Search for the cell housing the specified text and yield its (X, Y) center coordinate. 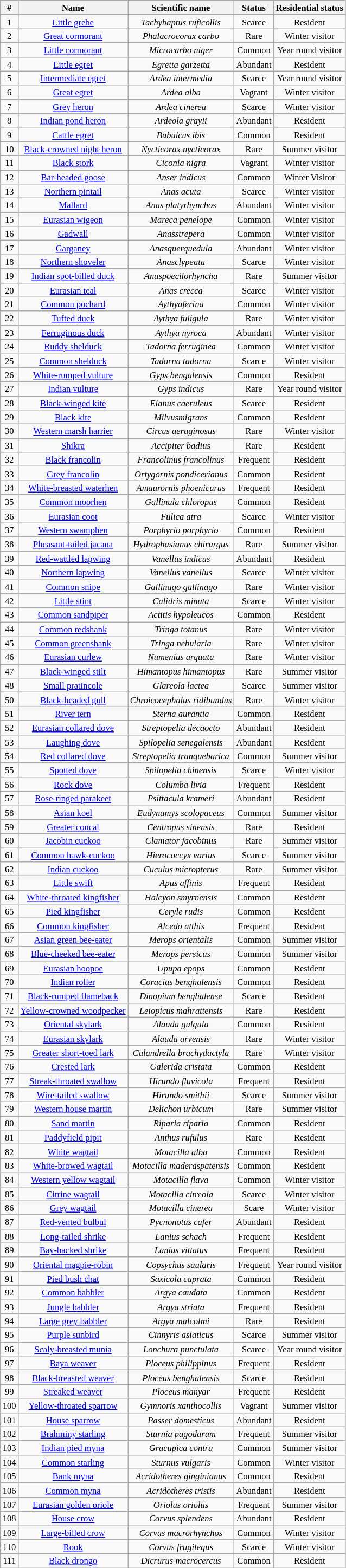
58 (10, 812)
Asian koel (73, 812)
Phalacrocorax carbo (181, 36)
Anser indicus (181, 177)
106 (10, 1490)
Acridotheres ginginianus (181, 1476)
Vanellus indicus (181, 558)
Alauda arvensis (181, 1038)
19 (10, 276)
62 (10, 869)
Cuculus micropterus (181, 869)
Ploceus philippinus (181, 1363)
75 (10, 1052)
42 (10, 600)
Calidris minuta (181, 600)
29 (10, 417)
70 (10, 982)
Indian roller (73, 982)
Common snipe (73, 586)
Common pochard (73, 304)
Tadorna ferruginea (181, 346)
107 (10, 1504)
Ortygornis pondicerianus (181, 474)
Wire-tailed swallow (73, 1095)
Common babbler (73, 1292)
Argya malcolmi (181, 1321)
91 (10, 1278)
Eurasian collared dove (73, 728)
88 (10, 1236)
Western yellow wagtail (73, 1180)
14 (10, 205)
Bay-backed shrike (73, 1250)
7 (10, 106)
Tachybaptus ruficollis (181, 22)
64 (10, 897)
House sparrow (73, 1420)
Glareola lactea (181, 685)
Halcyon smyrnensis (181, 897)
Jacobin cuckoo (73, 840)
73 (10, 1024)
17 (10, 248)
8 (10, 120)
37 (10, 530)
Black-rumped flameback (73, 996)
13 (10, 191)
Western house martin (73, 1109)
Black-winged kite (73, 403)
Laughing dove (73, 742)
Indian spot-billed duck (73, 276)
Motacilla citreola (181, 1194)
Hirundo smithii (181, 1095)
45 (10, 643)
Milvusmigrans (181, 417)
Oriental skylark (73, 1024)
68 (10, 954)
102 (10, 1434)
2 (10, 36)
Tadorna tadorna (181, 360)
25 (10, 360)
Black-crowned night heron (73, 148)
95 (10, 1335)
Greater coucal (73, 826)
52 (10, 728)
Anaspoecilorhyncha (181, 276)
Red-wattled lapwing (73, 558)
Lanius vittatus (181, 1250)
Egretta garzetta (181, 64)
20 (10, 290)
34 (10, 488)
Vanellus vanellus (181, 572)
Upupa epops (181, 968)
Lonchura punctulata (181, 1349)
22 (10, 318)
Hirundo fluvicola (181, 1081)
Actitis hypoleucos (181, 614)
Eurasian curlew (73, 657)
50 (10, 699)
Merops orientalis (181, 939)
Ploceus manyar (181, 1391)
Common myna (73, 1490)
Common kingfisher (73, 925)
Scare (254, 1208)
Gallinula chloropus (181, 502)
105 (10, 1476)
Acridotheres tristis (181, 1490)
53 (10, 742)
80 (10, 1123)
Indian vulture (73, 388)
Apus affinis (181, 883)
41 (10, 586)
Indian cuckoo (73, 869)
Calandrella brachydactyla (181, 1052)
81 (10, 1137)
72 (10, 1010)
Grey wagtail (73, 1208)
Name (73, 8)
4 (10, 64)
Motacilla cinerea (181, 1208)
94 (10, 1321)
5 (10, 78)
27 (10, 388)
Shikra (73, 445)
Merops persicus (181, 954)
Alcedo atthis (181, 925)
Bank myna (73, 1476)
Blue-cheeked bee-eater (73, 954)
77 (10, 1081)
Elanus caeruleus (181, 403)
84 (10, 1180)
Cinnyris asiaticus (181, 1335)
Common shelduck (73, 360)
39 (10, 558)
Jungle babbler (73, 1306)
Gymnoris xanthocollis (181, 1405)
87 (10, 1222)
Copsychus saularis (181, 1264)
33 (10, 474)
Grey heron (73, 106)
21 (10, 304)
Eurasian skylark (73, 1038)
# (10, 8)
Saxicola caprata (181, 1278)
Galerida cristata (181, 1066)
Indian pond heron (73, 120)
61 (10, 854)
Common sandpiper (73, 614)
Intermediate egret (73, 78)
Sand martin (73, 1123)
47 (10, 671)
Black francolin (73, 459)
101 (10, 1420)
Common starling (73, 1462)
Ardeola grayii (181, 120)
Corvus macrorhynchos (181, 1533)
Long-tailed shrike (73, 1236)
99 (10, 1391)
Lanius schach (181, 1236)
Little grebe (73, 22)
Circus aeruginosus (181, 431)
Nycticorax nycticorax (181, 148)
76 (10, 1066)
Fulica atra (181, 516)
Gadwall (73, 234)
109 (10, 1533)
Eurasian golden oriole (73, 1504)
Spilopelia chinensis (181, 770)
59 (10, 826)
43 (10, 614)
66 (10, 925)
Large grey babbler (73, 1321)
Black-headed gull (73, 699)
White-rumped vulture (73, 374)
Anas crecca (181, 290)
Himantopus himantopus (181, 671)
Corvus frugilegus (181, 1547)
Clamator jacobinus (181, 840)
48 (10, 685)
Anthus rufulus (181, 1137)
Aythyaferina (181, 304)
46 (10, 657)
57 (10, 798)
36 (10, 516)
92 (10, 1292)
35 (10, 502)
89 (10, 1250)
103 (10, 1448)
60 (10, 840)
Amaurornis phoenicurus (181, 488)
White-throated kingfisher (73, 897)
15 (10, 219)
10 (10, 148)
White wagtail (73, 1151)
Citrine wagtail (73, 1194)
House crow (73, 1518)
Pied kingfisher (73, 911)
Chroicocephalus ridibundus (181, 699)
Eurasian hoopoe (73, 968)
24 (10, 346)
Sturnia pagodarum (181, 1434)
108 (10, 1518)
Psittacula krameri (181, 798)
Gyps bengalensis (181, 374)
Anasclypeata (181, 262)
Indian pied myna (73, 1448)
Eurasian teal (73, 290)
Black-breasted weaver (73, 1377)
65 (10, 911)
Streptopelia decaocto (181, 728)
44 (10, 629)
Gracupica contra (181, 1448)
56 (10, 784)
Little stint (73, 600)
Scientific name (181, 8)
Bubulcus ibis (181, 134)
28 (10, 403)
97 (10, 1363)
Streaked weaver (73, 1391)
111 (10, 1561)
Rock dove (73, 784)
Delichon urbicum (181, 1109)
86 (10, 1208)
Black kite (73, 417)
Ploceus benghalensis (181, 1377)
Sturnus vulgaris (181, 1462)
30 (10, 431)
90 (10, 1264)
79 (10, 1109)
Black stork (73, 163)
100 (10, 1405)
Red-vented bulbul (73, 1222)
40 (10, 572)
Black drongo (73, 1561)
Francolinus francolinus (181, 459)
12 (10, 177)
Microcarbo niger (181, 50)
Common redshank (73, 629)
38 (10, 544)
Porphyrio porphyrio (181, 530)
Eurasian coot (73, 516)
Gyps indicus (181, 388)
Black-winged stilt (73, 671)
Streak-throated swallow (73, 1081)
Oriental magpie-robin (73, 1264)
Crested lark (73, 1066)
51 (10, 714)
Streptopelia tranquebarica (181, 756)
Alauda gulgula (181, 1024)
Mareca penelope (181, 219)
Passer domesticus (181, 1420)
Rose-ringed parakeet (73, 798)
11 (10, 163)
Small pratincole (73, 685)
Northern pintail (73, 191)
Scaly-breasted munia (73, 1349)
Red collared dove (73, 756)
63 (10, 883)
Ardea alba (181, 92)
9 (10, 134)
Anas acuta (181, 191)
Tringa totanus (181, 629)
Motacilla maderaspatensis (181, 1165)
Great cormorant (73, 36)
Dinopium benghalense (181, 996)
55 (10, 770)
Residential status (310, 8)
16 (10, 234)
Dicrurus macrocercus (181, 1561)
Motacilla flava (181, 1180)
Northern shoveler (73, 262)
6 (10, 92)
Bar-headed goose (73, 177)
67 (10, 939)
78 (10, 1095)
26 (10, 374)
Anasstrepera (181, 234)
Hydrophasianus chirurgus (181, 544)
Little swift (73, 883)
Tringa nebularia (181, 643)
Baya weaver (73, 1363)
Large-billed crow (73, 1533)
River tern (73, 714)
Garganey (73, 248)
Accipiter badius (181, 445)
Spotted dove (73, 770)
Anas platyrhynchos (181, 205)
Brahminy starling (73, 1434)
31 (10, 445)
Sterna aurantia (181, 714)
Coracias benghalensis (181, 982)
Riparia riparia (181, 1123)
Hierococcyx varius (181, 854)
85 (10, 1194)
Great egret (73, 92)
Ardea cinerea (181, 106)
Asian green bee-eater (73, 939)
Cattle egret (73, 134)
Greater short-toed lark (73, 1052)
Ferruginous duck (73, 332)
110 (10, 1547)
White-breasted waterhen (73, 488)
18 (10, 262)
Northern lapwing (73, 572)
74 (10, 1038)
3 (10, 50)
98 (10, 1377)
104 (10, 1462)
Little egret (73, 64)
Common moorhen (73, 502)
Yellow-crowned woodpecker (73, 1010)
Mallard (73, 205)
Western marsh harrier (73, 431)
32 (10, 459)
Centropus sinensis (181, 826)
Leiopicus mahrattensis (181, 1010)
82 (10, 1151)
Ciconia nigra (181, 163)
Ceryle rudis (181, 911)
Status (254, 8)
Ardea intermedia (181, 78)
Numenius arquata (181, 657)
Common greenshank (73, 643)
Pied bush chat (73, 1278)
Columba livia (181, 784)
Winter Visitor (310, 177)
Aythya fuligula (181, 318)
Pycnonotus cafer (181, 1222)
Yellow-throated sparrow (73, 1405)
93 (10, 1306)
69 (10, 968)
Spilopelia senegalensis (181, 742)
1 (10, 22)
Eudynamys scolopaceus (181, 812)
23 (10, 332)
Corvus splendens (181, 1518)
Purple sunbird (73, 1335)
Eurasian wigeon (73, 219)
Oriolus oriolus (181, 1504)
Western swamphen (73, 530)
Little cormorant (73, 50)
Aythya nyroca (181, 332)
Gallinago gallinago (181, 586)
Paddyfield pipit (73, 1137)
Common hawk-cuckoo (73, 854)
Grey francolin (73, 474)
Anasquerquedula (181, 248)
96 (10, 1349)
54 (10, 756)
Tufted duck (73, 318)
Ruddy shelduck (73, 346)
71 (10, 996)
Argya caudata (181, 1292)
Pheasant-tailed jacana (73, 544)
White-browed wagtail (73, 1165)
83 (10, 1165)
Argya striata (181, 1306)
Rook (73, 1547)
Motacilla alba (181, 1151)
